Extract the (X, Y) coordinate from the center of the cell holding the provided text.  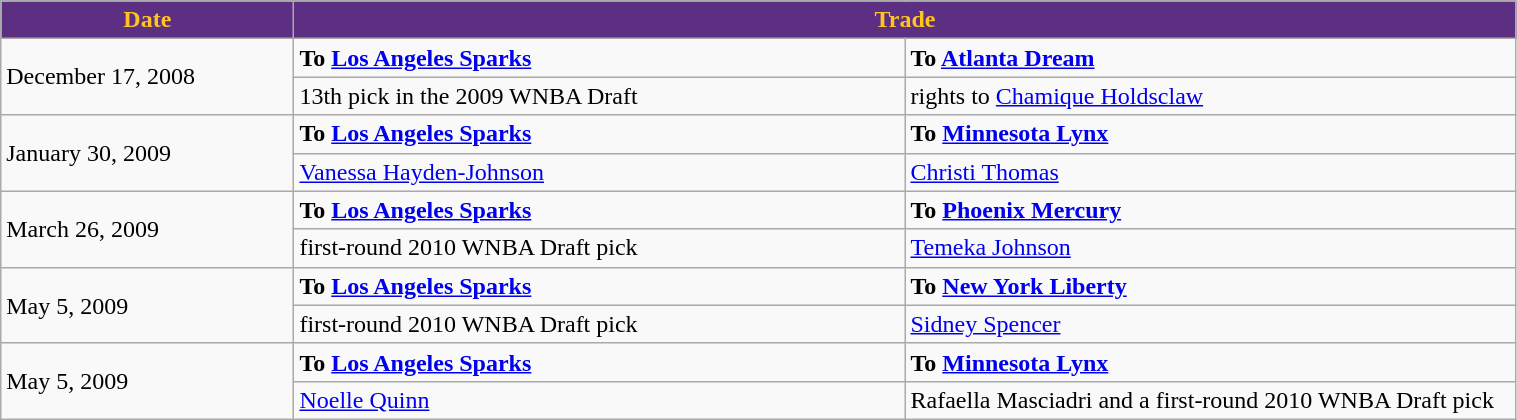
Vanessa Hayden-Johnson (600, 172)
13th pick in the 2009 WNBA Draft (600, 96)
rights to Chamique Holdsclaw (1210, 96)
Christi Thomas (1210, 172)
To Phoenix Mercury (1210, 210)
To Atlanta Dream (1210, 58)
Sidney Spencer (1210, 324)
Rafaella Masciadri and a first-round 2010 WNBA Draft pick (1210, 400)
Temeka Johnson (1210, 248)
To New York Liberty (1210, 286)
Date (148, 20)
January 30, 2009 (148, 153)
December 17, 2008 (148, 77)
Noelle Quinn (600, 400)
March 26, 2009 (148, 229)
Trade (905, 20)
